Identify which cell holds the provided text, then report its [X, Y] central coordinate. 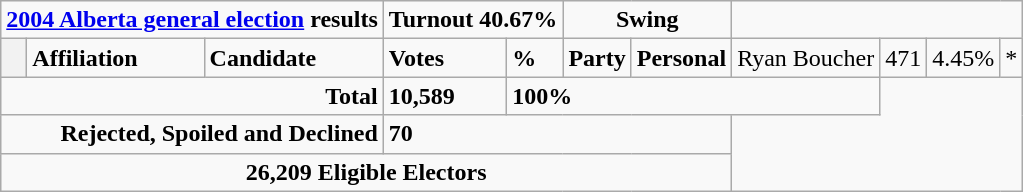
Total [192, 96]
Party [597, 58]
* [1012, 58]
Votes [444, 58]
Candidate [294, 58]
Personal [681, 58]
% [535, 58]
100% [694, 96]
10,589 [444, 96]
Rejected, Spoiled and Declined [192, 134]
Turnout 40.67% [473, 20]
4.45% [964, 58]
26,209 Eligible Electors [366, 172]
Swing [648, 20]
70 [557, 134]
471 [904, 58]
Affiliation [116, 58]
Ryan Boucher [806, 58]
2004 Alberta general election results [192, 20]
